For the text-containing cell, return its midpoint in (x, y) coordinate format. 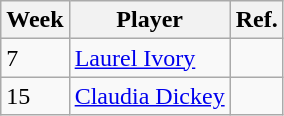
Laurel Ivory (150, 58)
7 (35, 58)
15 (35, 96)
Ref. (256, 20)
Claudia Dickey (150, 96)
Player (150, 20)
Week (35, 20)
